Scan for the cell matching the given text and deliver its (X, Y) coordinate at center. 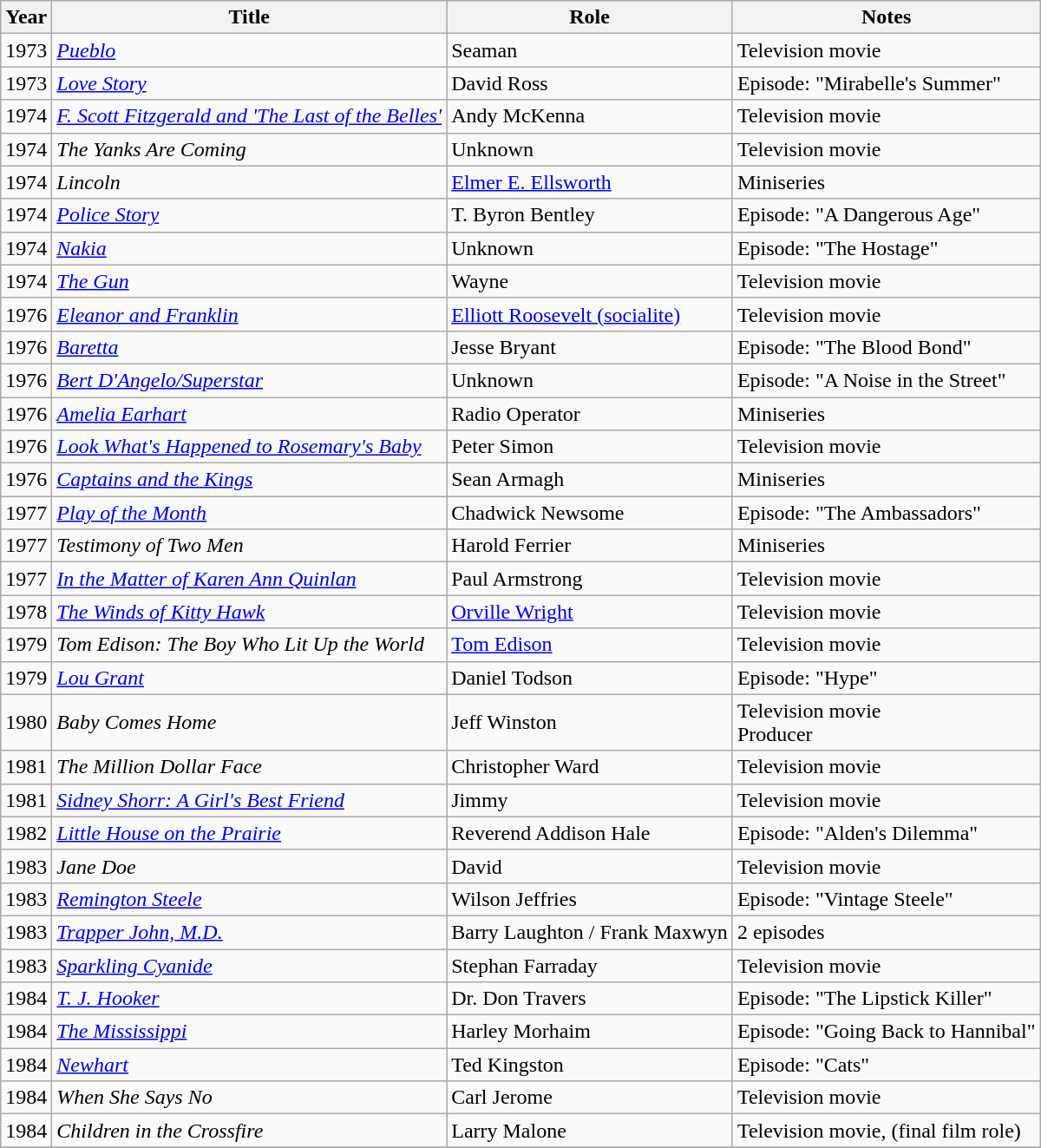
Andy McKenna (590, 116)
Baretta (250, 347)
David (590, 866)
Nakia (250, 248)
When She Says No (250, 1098)
Paul Armstrong (590, 579)
Reverend Addison Hale (590, 833)
Wayne (590, 281)
Episode: "A Noise in the Street" (887, 380)
Chadwick Newsome (590, 513)
T. J. Hooker (250, 999)
Jeff Winston (590, 722)
Bert D'Angelo/Superstar (250, 380)
Remington Steele (250, 899)
Amelia Earhart (250, 414)
Episode: "Going Back to Hannibal" (887, 1032)
Harley Morhaim (590, 1032)
The Winds of Kitty Hawk (250, 612)
Barry Laughton / Frank Maxwyn (590, 932)
T. Byron Bentley (590, 215)
1982 (26, 833)
Look What's Happened to Rosemary's Baby (250, 447)
Seaman (590, 50)
Baby Comes Home (250, 722)
Notes (887, 17)
Year (26, 17)
The Mississippi (250, 1032)
Play of the Month (250, 513)
Lou Grant (250, 678)
Stephan Farraday (590, 966)
Episode: "The Blood Bond" (887, 347)
The Yanks Are Coming (250, 149)
Jesse Bryant (590, 347)
Children in the Crossfire (250, 1131)
Sidney Shorr: A Girl's Best Friend (250, 800)
Sean Armagh (590, 480)
Episode: "Hype" (887, 678)
Daniel Todson (590, 678)
Jane Doe (250, 866)
Episode: "The Lipstick Killer" (887, 999)
Tom Edison (590, 645)
Trapper John, M.D. (250, 932)
Love Story (250, 83)
Harold Ferrier (590, 546)
Episode: "A Dangerous Age" (887, 215)
The Million Dollar Face (250, 767)
1978 (26, 612)
Police Story (250, 215)
Episode: "The Hostage" (887, 248)
Newhart (250, 1065)
Orville Wright (590, 612)
F. Scott Fitzgerald and 'The Last of the Belles' (250, 116)
Lincoln (250, 182)
Eleanor and Franklin (250, 314)
Captains and the Kings (250, 480)
1980 (26, 722)
Tom Edison: The Boy Who Lit Up the World (250, 645)
Pueblo (250, 50)
Episode: "Alden's Dilemma" (887, 833)
In the Matter of Karen Ann Quinlan (250, 579)
2 episodes (887, 932)
Christopher Ward (590, 767)
Title (250, 17)
Wilson Jeffries (590, 899)
Ted Kingston (590, 1065)
Peter Simon (590, 447)
The Gun (250, 281)
Episode: "The Ambassadors" (887, 513)
Role (590, 17)
Jimmy (590, 800)
Elmer E. Ellsworth (590, 182)
David Ross (590, 83)
Elliott Roosevelt (socialite) (590, 314)
Episode: "Vintage Steele" (887, 899)
Testimony of Two Men (250, 546)
Episode: "Cats" (887, 1065)
Carl Jerome (590, 1098)
Larry Malone (590, 1131)
Sparkling Cyanide (250, 966)
Radio Operator (590, 414)
Television movie, (final film role) (887, 1131)
Dr. Don Travers (590, 999)
Television movieProducer (887, 722)
Episode: "Mirabelle's Summer" (887, 83)
Little House on the Prairie (250, 833)
